Extract the [x, y] coordinate from the center of the cell holding the provided text.  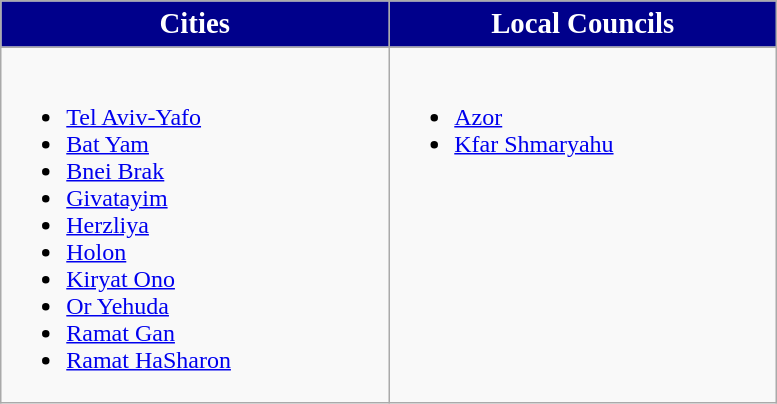
Tel Aviv-YafoBat YamBnei BrakGivatayimHerzliyaHolonKiryat OnoOr YehudaRamat GanRamat HaSharon [195, 225]
Cities [195, 24]
AzorKfar Shmaryahu [583, 225]
Local Councils [583, 24]
